Pinpoint the cell where the given text exists, returning its [X, Y] midpoint coordinate. 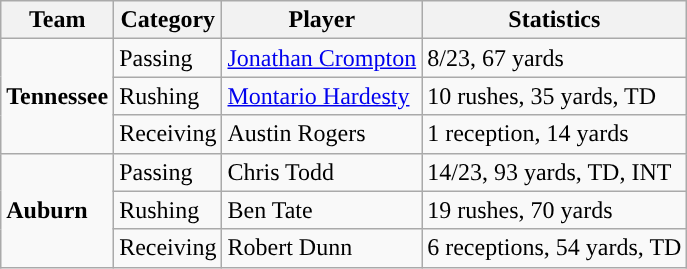
Austin Rogers [322, 134]
Chris Todd [322, 172]
10 rushes, 35 yards, TD [554, 96]
Jonathan Crompton [322, 58]
Statistics [554, 20]
19 rushes, 70 yards [554, 210]
14/23, 93 yards, TD, INT [554, 172]
1 reception, 14 yards [554, 134]
8/23, 67 yards [554, 58]
Team [58, 20]
6 receptions, 54 yards, TD [554, 248]
Player [322, 20]
Category [168, 20]
Montario Hardesty [322, 96]
Auburn [58, 210]
Tennessee [58, 96]
Robert Dunn [322, 248]
Ben Tate [322, 210]
